Return [X, Y] of the center of cell containing provided text 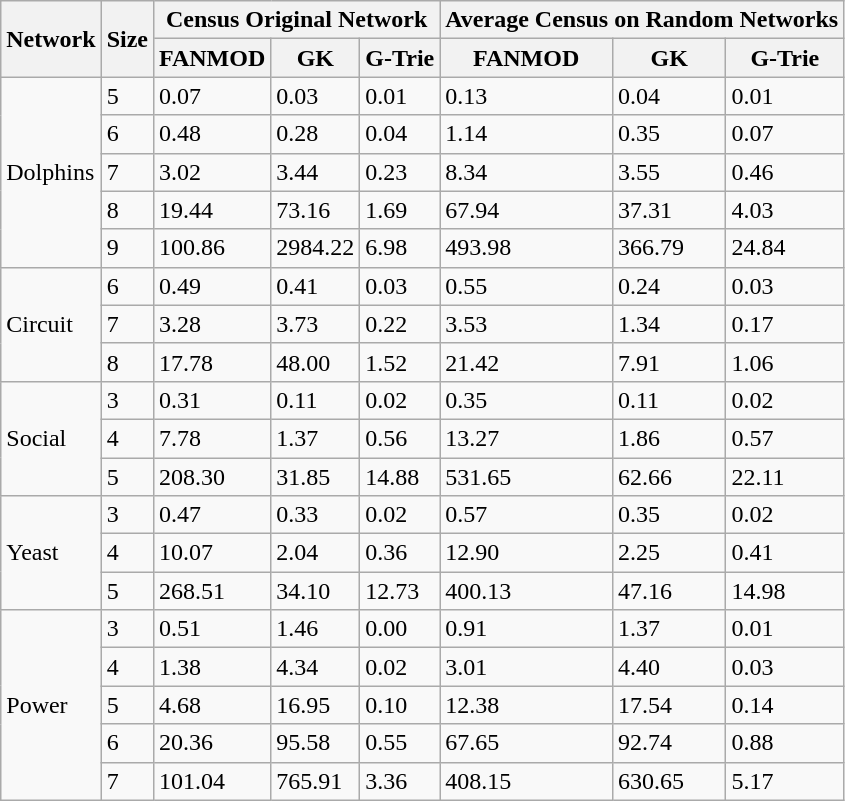
4.03 [785, 210]
37.31 [669, 210]
21.42 [526, 362]
0.17 [785, 324]
20.36 [212, 743]
2.25 [669, 553]
4.68 [212, 705]
Circuit [51, 324]
3.73 [316, 324]
0.28 [316, 134]
531.65 [526, 477]
8.34 [526, 172]
9 [127, 248]
7.91 [669, 362]
630.65 [669, 781]
3.36 [400, 781]
0.10 [400, 705]
7.78 [212, 438]
14.88 [400, 477]
Size [127, 39]
0.36 [400, 553]
765.91 [316, 781]
0.00 [400, 629]
5.17 [785, 781]
1.46 [316, 629]
0.13 [526, 96]
48.00 [316, 362]
12.90 [526, 553]
34.10 [316, 591]
0.48 [212, 134]
2.04 [316, 553]
19.44 [212, 210]
100.86 [212, 248]
0.91 [526, 629]
3.01 [526, 667]
0.88 [785, 743]
4.40 [669, 667]
0.46 [785, 172]
1.06 [785, 362]
4.34 [316, 667]
408.15 [526, 781]
1.38 [212, 667]
Average Census on Random Networks [642, 20]
17.54 [669, 705]
2984.22 [316, 248]
366.79 [669, 248]
14.98 [785, 591]
0.24 [669, 286]
0.51 [212, 629]
493.98 [526, 248]
1.34 [669, 324]
1.86 [669, 438]
101.04 [212, 781]
268.51 [212, 591]
12.73 [400, 591]
73.16 [316, 210]
10.07 [212, 553]
0.47 [212, 515]
3.02 [212, 172]
17.78 [212, 362]
0.49 [212, 286]
0.22 [400, 324]
67.65 [526, 743]
67.94 [526, 210]
Yeast [51, 553]
0.31 [212, 400]
3.44 [316, 172]
Census Original Network [297, 20]
31.85 [316, 477]
Network [51, 39]
0.14 [785, 705]
22.11 [785, 477]
0.33 [316, 515]
12.38 [526, 705]
47.16 [669, 591]
3.55 [669, 172]
0.56 [400, 438]
3.28 [212, 324]
92.74 [669, 743]
0.23 [400, 172]
6.98 [400, 248]
Social [51, 438]
1.69 [400, 210]
1.52 [400, 362]
95.58 [316, 743]
16.95 [316, 705]
24.84 [785, 248]
3.53 [526, 324]
Dolphins [51, 172]
1.14 [526, 134]
Power [51, 705]
400.13 [526, 591]
13.27 [526, 438]
208.30 [212, 477]
62.66 [669, 477]
